Identify which cell holds the provided text, then report its [x, y] central coordinate. 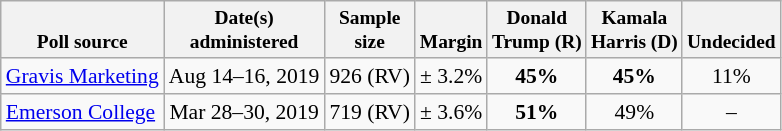
51% [536, 112]
– [731, 112]
Date(s)administered [244, 30]
Margin [451, 30]
Emerson College [82, 112]
Undecided [731, 30]
49% [634, 112]
DonaldTrump (R) [536, 30]
Gravis Marketing [82, 76]
926 (RV) [370, 76]
KamalaHarris (D) [634, 30]
Poll source [82, 30]
Samplesize [370, 30]
11% [731, 76]
± 3.6% [451, 112]
Mar 28–30, 2019 [244, 112]
Aug 14–16, 2019 [244, 76]
± 3.2% [451, 76]
719 (RV) [370, 112]
